Extract the (X, Y) coordinate from the center of the cell holding the provided text.  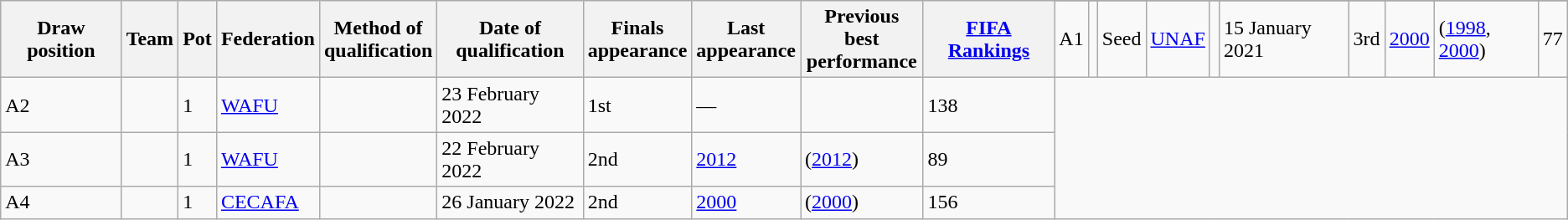
Method ofqualification (378, 39)
138 (988, 105)
77 (1553, 39)
Team (150, 39)
Seed (1122, 39)
3rd (1367, 39)
(1998, 2000) (1486, 39)
26 January 2022 (510, 202)
A2 (61, 105)
— (746, 105)
Pot (198, 39)
(2012) (863, 159)
FIFA Rankings (988, 39)
A3 (61, 159)
Date ofqualification (510, 39)
89 (988, 159)
156 (988, 202)
1st (637, 105)
A4 (61, 202)
Previous bestperformance (863, 39)
Lastappearance (746, 39)
A1 (1071, 39)
2012 (746, 159)
Draw position (61, 39)
Federation (268, 39)
CECAFA (268, 202)
Finalsappearance (637, 39)
UNAF (1178, 39)
(2000) (863, 202)
15 January 2021 (1283, 39)
22 February 2022 (510, 159)
23 February 2022 (510, 105)
